Return the [x, y] coordinate for the center point of the cell that contains the specified text.  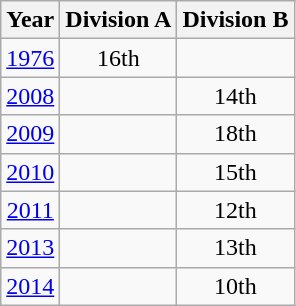
16th [118, 58]
1976 [30, 58]
10th [236, 286]
2013 [30, 248]
2011 [30, 210]
Year [30, 20]
Division A [118, 20]
2010 [30, 172]
15th [236, 172]
14th [236, 96]
18th [236, 134]
13th [236, 248]
Division B [236, 20]
12th [236, 210]
2008 [30, 96]
2009 [30, 134]
2014 [30, 286]
